Locate the cell with the specified text and output its [x, y] center coordinate. 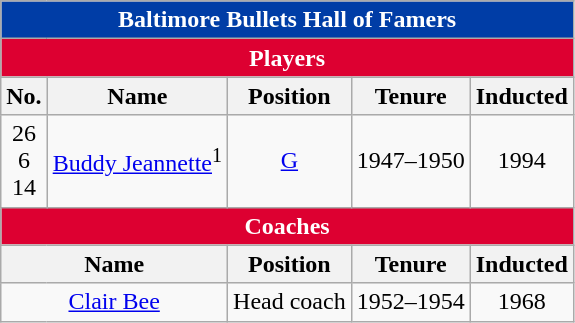
Buddy Jeannette1 [137, 161]
1968 [522, 302]
Clair Bee [114, 302]
1947–1950 [410, 161]
1952–1954 [410, 302]
Players [288, 58]
G [290, 161]
No. [24, 96]
Coaches [288, 226]
Baltimore Bullets Hall of Famers [288, 20]
1994 [522, 161]
26614 [24, 161]
Head coach [290, 302]
